From the cell containing the given text, extract its center point as (X, Y) coordinate. 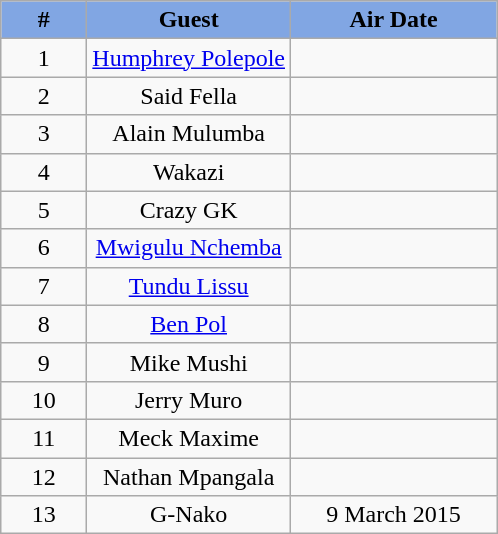
Mike Mushi (189, 362)
13 (44, 515)
Wakazi (189, 172)
12 (44, 477)
# (44, 20)
6 (44, 248)
Crazy GK (189, 210)
11 (44, 438)
Nathan Mpangala (189, 477)
8 (44, 324)
2 (44, 96)
9 (44, 362)
Guest (189, 20)
Humphrey Polepole (189, 58)
Said Fella (189, 96)
Ben Pol (189, 324)
G-Nako (189, 515)
10 (44, 400)
1 (44, 58)
9 March 2015 (394, 515)
Air Date (394, 20)
3 (44, 134)
Meck Maxime (189, 438)
4 (44, 172)
Mwigulu Nchemba (189, 248)
Alain Mulumba (189, 134)
Tundu Lissu (189, 286)
5 (44, 210)
7 (44, 286)
Jerry Muro (189, 400)
